Provide the (x, y) coordinate of the cell's center where the given text is located.  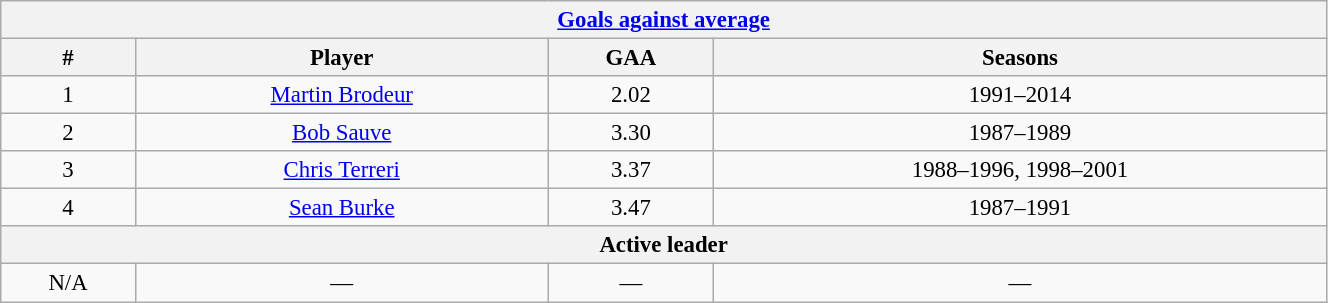
2.02 (630, 95)
1988–1996, 1998–2001 (1020, 170)
4 (68, 208)
1991–2014 (1020, 95)
Seasons (1020, 58)
Goals against average (664, 20)
1987–1989 (1020, 133)
Sean Burke (342, 208)
Chris Terreri (342, 170)
3.37 (630, 170)
3 (68, 170)
Martin Brodeur (342, 95)
# (68, 58)
Bob Sauve (342, 133)
3.30 (630, 133)
1 (68, 95)
1987–1991 (1020, 208)
3.47 (630, 208)
N/A (68, 283)
Active leader (664, 245)
Player (342, 58)
2 (68, 133)
GAA (630, 58)
